Find where the given text appears and provide that cell's center as [X, Y] coordinate. 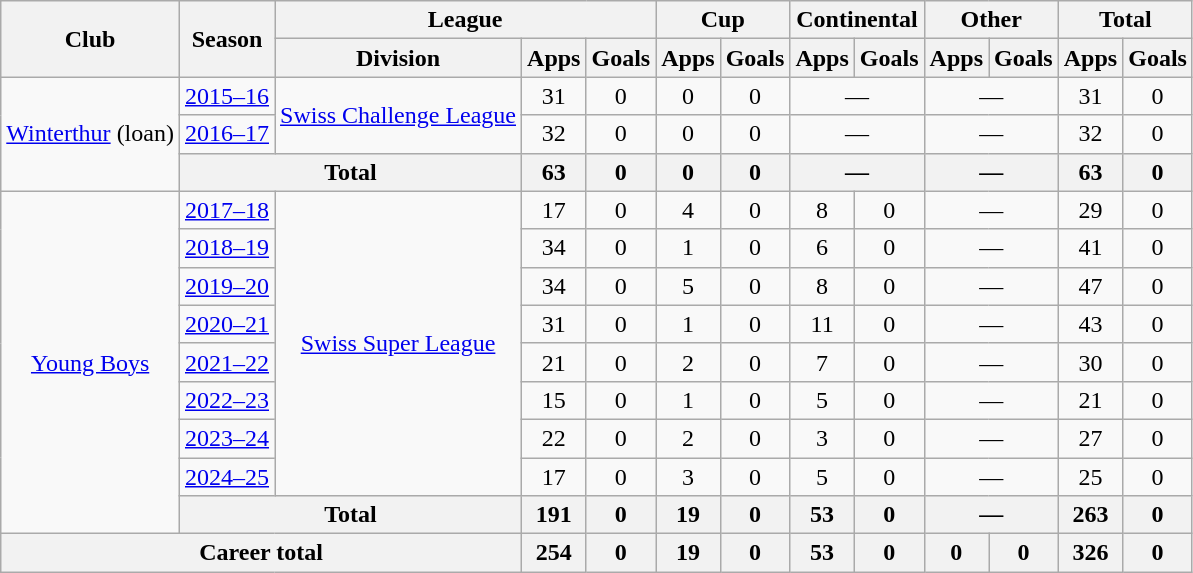
2024–25 [226, 477]
30 [1090, 362]
Career total [262, 553]
2018–19 [226, 248]
2022–23 [226, 400]
Swiss Super League [398, 343]
Season [226, 39]
Cup [723, 20]
254 [554, 553]
6 [822, 248]
27 [1090, 438]
Division [398, 58]
41 [1090, 248]
Club [90, 39]
29 [1090, 210]
7 [822, 362]
15 [554, 400]
43 [1090, 324]
Other [991, 20]
326 [1090, 553]
2021–22 [226, 362]
4 [688, 210]
Young Boys [90, 362]
25 [1090, 477]
2015–16 [226, 96]
2023–24 [226, 438]
263 [1090, 515]
Continental [857, 20]
Swiss Challenge League [398, 115]
Winterthur (loan) [90, 134]
22 [554, 438]
191 [554, 515]
2020–21 [226, 324]
11 [822, 324]
2019–20 [226, 286]
2016–17 [226, 134]
League [466, 20]
2017–18 [226, 210]
47 [1090, 286]
